Capture the cell that displays the provided text and extract its (x, y) central coordinate. 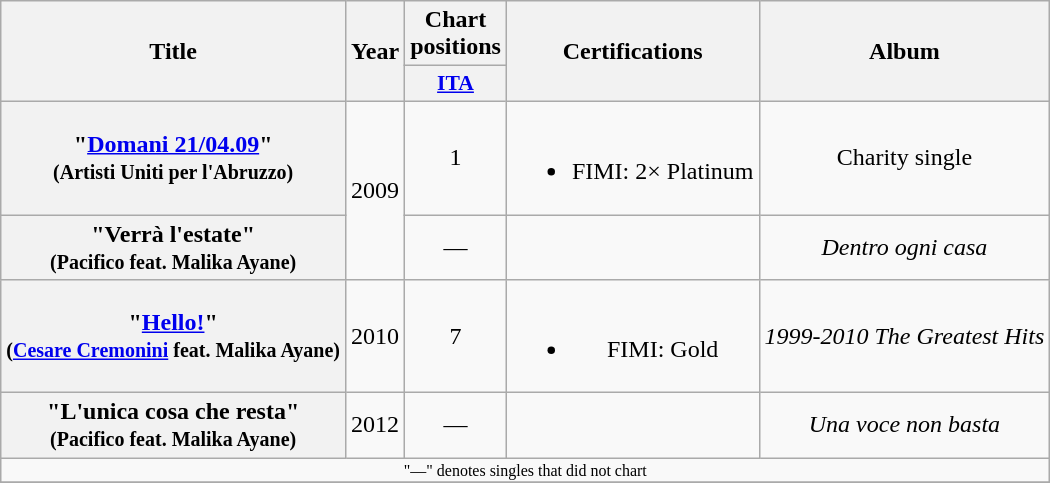
Dentro ogni casa (904, 246)
2010 (376, 336)
2009 (376, 190)
2012 (376, 426)
"—" denotes singles that did not chart (526, 470)
7 (456, 336)
1 (456, 158)
ITA (456, 84)
Album (904, 52)
Charity single (904, 158)
Title (174, 52)
1999-2010 The Greatest Hits (904, 336)
"L'unica cosa che resta"(Pacifico feat. Malika Ayane) (174, 426)
FIMI: Gold (632, 336)
"Hello!"(Cesare Cremonini feat. Malika Ayane) (174, 336)
FIMI: 2× Platinum (632, 158)
"Domani 21/04.09"(Artisti Uniti per l'Abruzzo) (174, 158)
"Verrà l'estate"(Pacifico feat. Malika Ayane) (174, 246)
Year (376, 52)
Certifications (632, 52)
Una voce non basta (904, 426)
Chart positions (456, 34)
